From the cell containing the given text, extract its center point as [X, Y] coordinate. 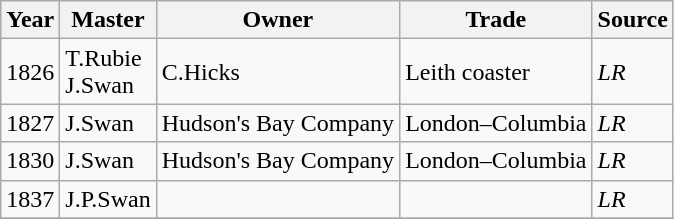
1827 [30, 123]
1826 [30, 72]
Owner [278, 20]
Master [108, 20]
Trade [496, 20]
Leith coaster [496, 72]
C.Hicks [278, 72]
1837 [30, 199]
Source [632, 20]
1830 [30, 161]
J.P.Swan [108, 199]
Year [30, 20]
T.RubieJ.Swan [108, 72]
